Extract the [x, y] coordinate from the center of the cell holding the provided text.  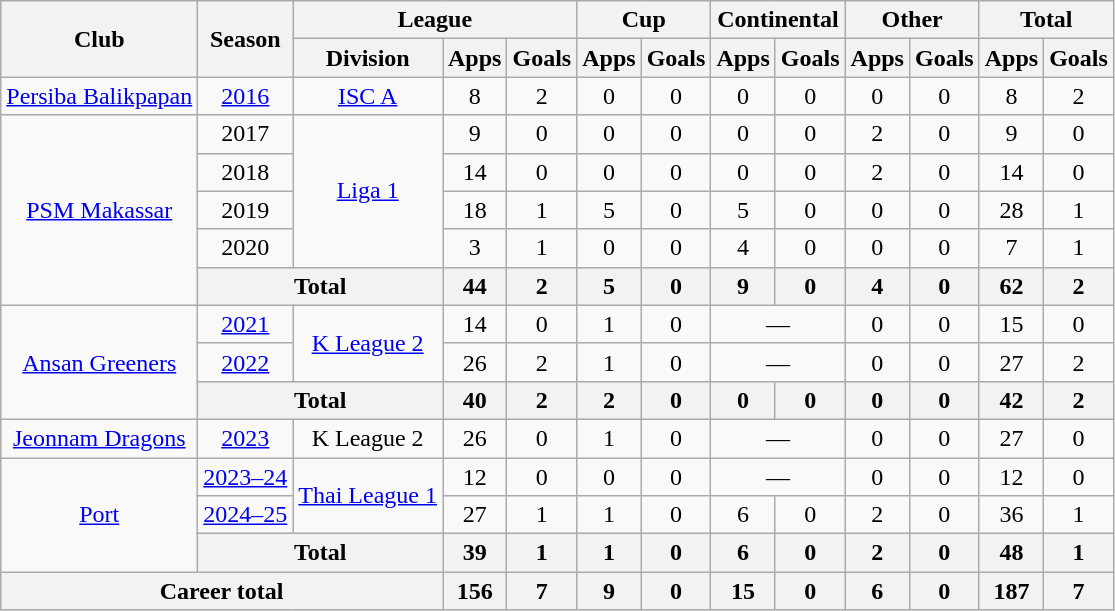
2022 [246, 362]
Division [368, 58]
2018 [246, 172]
36 [1011, 515]
Port [100, 515]
Ansan Greeners [100, 362]
Continental [778, 20]
ISC A [368, 96]
Career total [222, 591]
PSM Makassar [100, 210]
48 [1011, 553]
62 [1011, 286]
Persiba Balikpapan [100, 96]
Cup [644, 20]
Club [100, 39]
2021 [246, 324]
3 [474, 248]
2020 [246, 248]
28 [1011, 210]
2016 [246, 96]
40 [474, 400]
Season [246, 39]
39 [474, 553]
2023 [246, 438]
2019 [246, 210]
2017 [246, 134]
42 [1011, 400]
156 [474, 591]
Liga 1 [368, 191]
Thai League 1 [368, 496]
League [435, 20]
Other [912, 20]
2023–24 [246, 477]
187 [1011, 591]
2024–25 [246, 515]
44 [474, 286]
18 [474, 210]
Jeonnam Dragons [100, 438]
